For the text-containing cell, return its midpoint in [x, y] coordinate format. 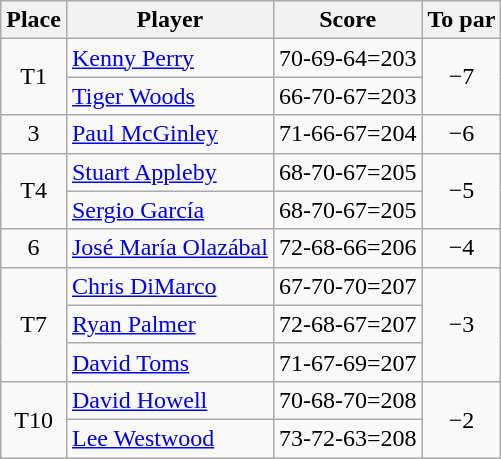
T1 [34, 77]
3 [34, 134]
Place [34, 20]
Stuart Appleby [170, 172]
Score [348, 20]
Player [170, 20]
Ryan Palmer [170, 324]
71-66-67=204 [348, 134]
David Toms [170, 362]
Chris DiMarco [170, 286]
71-67-69=207 [348, 362]
72-68-66=206 [348, 248]
−2 [462, 419]
−4 [462, 248]
Tiger Woods [170, 96]
66-70-67=203 [348, 96]
−6 [462, 134]
To par [462, 20]
T4 [34, 191]
Lee Westwood [170, 438]
−5 [462, 191]
Sergio García [170, 210]
David Howell [170, 400]
Kenny Perry [170, 58]
José María Olazábal [170, 248]
70-69-64=203 [348, 58]
72-68-67=207 [348, 324]
−3 [462, 324]
−7 [462, 77]
6 [34, 248]
T10 [34, 419]
Paul McGinley [170, 134]
T7 [34, 324]
67-70-70=207 [348, 286]
73-72-63=208 [348, 438]
70-68-70=208 [348, 400]
